Capture the cell that displays the provided text and extract its [x, y] central coordinate. 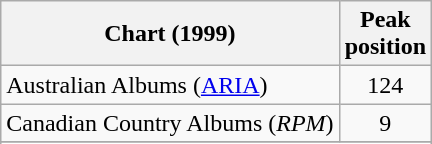
Chart (1999) [170, 34]
9 [385, 123]
Australian Albums (ARIA) [170, 85]
Peakposition [385, 34]
124 [385, 85]
Canadian Country Albums (RPM) [170, 123]
